Locate the cell with the specified text and output its [X, Y] center coordinate. 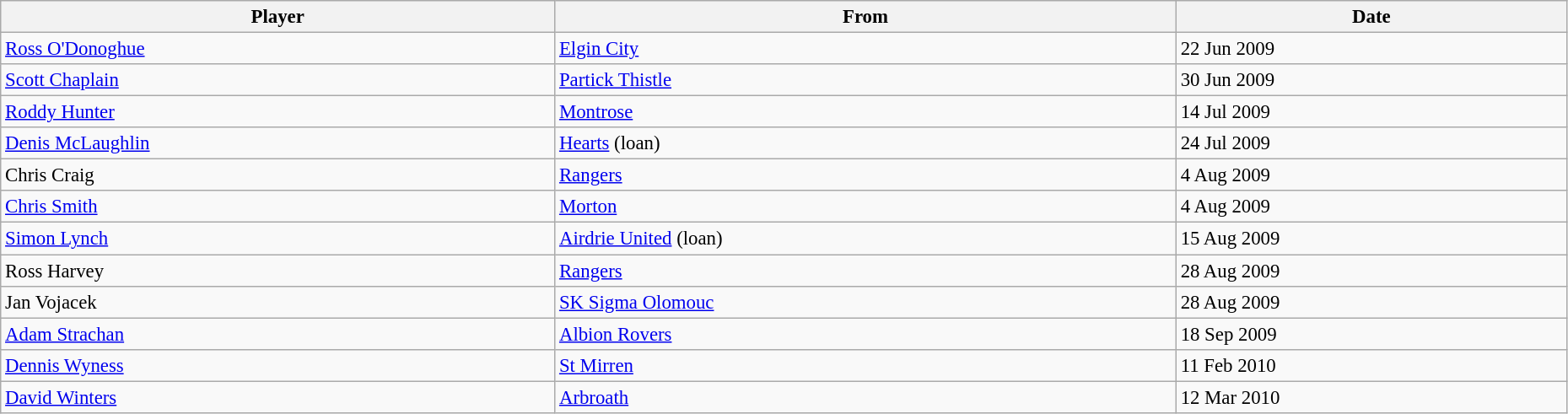
30 Jun 2009 [1371, 80]
24 Jul 2009 [1371, 143]
Jan Vojacek [278, 302]
Morton [865, 207]
Scott Chaplain [278, 80]
Adam Strachan [278, 334]
From [865, 17]
Partick Thistle [865, 80]
22 Jun 2009 [1371, 49]
Player [278, 17]
Hearts (loan) [865, 143]
Date [1371, 17]
Chris Smith [278, 207]
Elgin City [865, 49]
14 Jul 2009 [1371, 112]
St Mirren [865, 365]
Denis McLaughlin [278, 143]
Albion Rovers [865, 334]
Ross O'Donoghue [278, 49]
11 Feb 2010 [1371, 365]
David Winters [278, 397]
18 Sep 2009 [1371, 334]
Arbroath [865, 397]
Simon Lynch [278, 239]
Roddy Hunter [278, 112]
Ross Harvey [278, 271]
Dennis Wyness [278, 365]
SK Sigma Olomouc [865, 302]
Montrose [865, 112]
15 Aug 2009 [1371, 239]
Airdrie United (loan) [865, 239]
Chris Craig [278, 175]
12 Mar 2010 [1371, 397]
